Provide the [X, Y] coordinate of the cell's center where the given text is located.  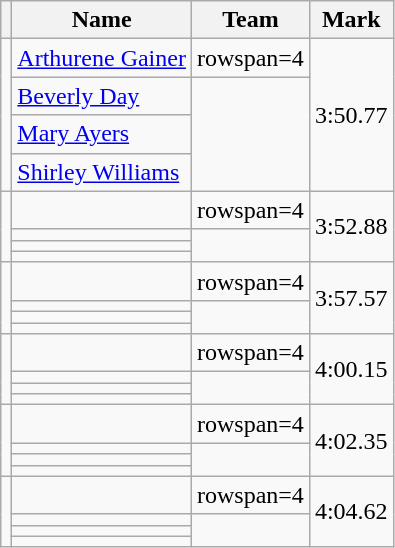
Mary Ayers [102, 134]
4:00.15 [351, 370]
Team [250, 20]
Beverly Day [102, 96]
Name [102, 20]
3:52.88 [351, 226]
Shirley Williams [102, 172]
Arthurene Gainer [102, 58]
3:57.57 [351, 298]
4:04.62 [351, 512]
4:02.35 [351, 440]
Mark [351, 20]
3:50.77 [351, 115]
